Provide the (x, y) coordinate of the cell's center where the given text is located.  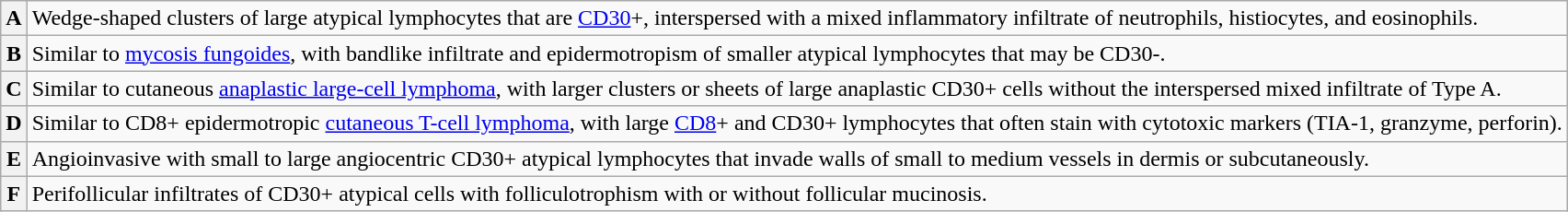
E (14, 159)
B (14, 53)
Perifollicular infiltrates of CD30+ atypical cells with folliculotrophism with or without follicular mucinosis. (797, 194)
Angioinvasive with small to large angiocentric CD30+ atypical lymphocytes that invade walls of small to medium vessels in dermis or subcutaneously. (797, 159)
C (14, 88)
F (14, 194)
Similar to mycosis fungoides, with bandlike infiltrate and epidermotropism of smaller atypical lymphocytes that may be CD30-. (797, 53)
A (14, 18)
D (14, 124)
